Output the [X, Y] coordinate of the center of the cell containing the given text.  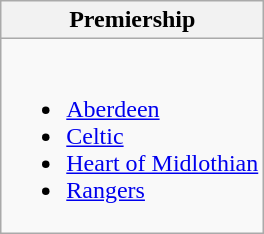
Premiership [132, 20]
AberdeenCelticHeart of MidlothianRangers [132, 136]
